For the text-containing cell, return its midpoint in [x, y] coordinate format. 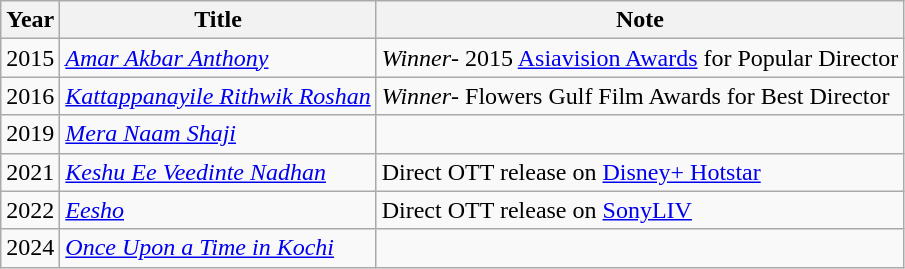
Year [30, 20]
Once Upon a Time in Kochi [218, 248]
2019 [30, 134]
Winner- 2015 Asiavision Awards for Popular Director [640, 58]
Direct OTT release on SonyLIV [640, 210]
2022 [30, 210]
Kattappanayile Rithwik Roshan [218, 96]
Winner- Flowers Gulf Film Awards for Best Director [640, 96]
Keshu Ee Veedinte Nadhan [218, 172]
2016 [30, 96]
Direct OTT release on Disney+ Hotstar [640, 172]
2021 [30, 172]
Note [640, 20]
2015 [30, 58]
Title [218, 20]
Amar Akbar Anthony [218, 58]
2024 [30, 248]
Mera Naam Shaji [218, 134]
Eesho [218, 210]
